Return the [X, Y] coordinate for the center point of the cell that contains the specified text.  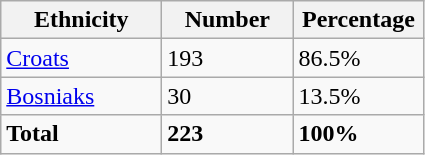
13.5% [358, 96]
30 [228, 96]
Number [228, 20]
Bosniaks [82, 96]
86.5% [358, 58]
Total [82, 134]
Ethnicity [82, 20]
223 [228, 134]
Croats [82, 58]
100% [358, 134]
193 [228, 58]
Percentage [358, 20]
